Find where the given text appears and provide that cell's center as (x, y) coordinate. 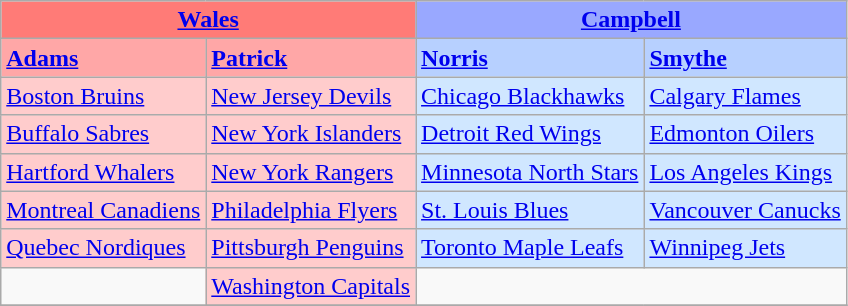
Buffalo Sabres (104, 134)
Edmonton Oilers (745, 134)
Philadelphia Flyers (311, 210)
Wales (208, 20)
Chicago Blackhawks (530, 96)
Los Angeles Kings (745, 172)
Boston Bruins (104, 96)
Hartford Whalers (104, 172)
Campbell (632, 20)
New Jersey Devils (311, 96)
Pittsburgh Penguins (311, 248)
Norris (530, 58)
St. Louis Blues (530, 210)
Winnipeg Jets (745, 248)
Vancouver Canucks (745, 210)
Smythe (745, 58)
Toronto Maple Leafs (530, 248)
Minnesota North Stars (530, 172)
New York Rangers (311, 172)
Detroit Red Wings (530, 134)
Quebec Nordiques (104, 248)
Washington Capitals (311, 286)
Montreal Canadiens (104, 210)
New York Islanders (311, 134)
Patrick (311, 58)
Calgary Flames (745, 96)
Adams (104, 58)
